Determine the (X, Y) coordinate at the center of the cell enclosing the given text.  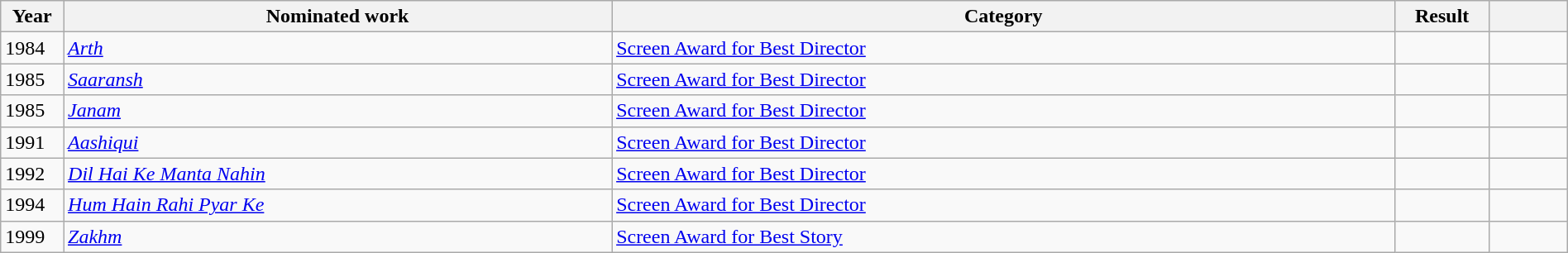
Dil Hai Ke Manta Nahin (337, 174)
1991 (32, 142)
Zakhm (337, 236)
Nominated work (337, 17)
Saaransh (337, 79)
Janam (337, 111)
1992 (32, 174)
1994 (32, 205)
1999 (32, 236)
1984 (32, 48)
Result (1442, 17)
Category (1004, 17)
Screen Award for Best Story (1004, 236)
Hum Hain Rahi Pyar Ke (337, 205)
Aashiqui (337, 142)
Year (32, 17)
Arth (337, 48)
